Search for the cell housing the specified text and yield its (x, y) center coordinate. 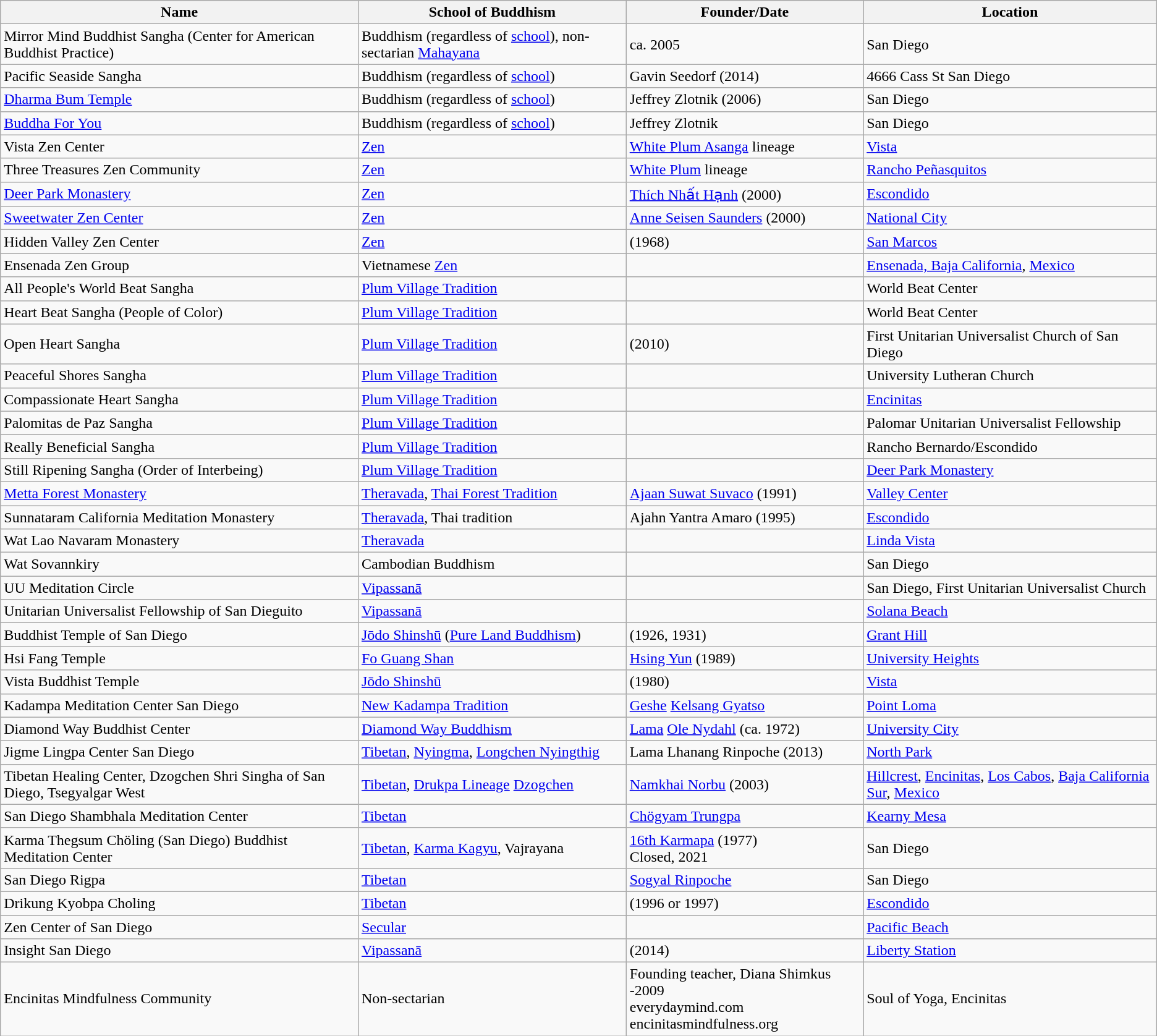
School of Buddhism (492, 12)
(1926, 1931) (744, 635)
(2010) (744, 344)
ca. 2005 (744, 45)
Buddhism (regardless of school), non-sectarian Mahayana (492, 45)
Sweetwater Zen Center (179, 218)
Ajaan Suwat Suvaco (1991) (744, 493)
Still Ripening Sangha (Order of Interbeing) (179, 470)
Kearny Mesa (1010, 816)
Sunnataram California Meditation Monastery (179, 517)
Zen Center of San Diego (179, 927)
Unitarian Universalist Fellowship of San Dieguito (179, 611)
Lama Ole Nydahl (ca. 1972) (744, 729)
(2014) (744, 951)
Fo Guang Shan (492, 658)
Namkhai Norbu (2003) (744, 784)
Encinitas Mindfulness Community (179, 999)
Peaceful Shores Sangha (179, 376)
Metta Forest Monastery (179, 493)
University Heights (1010, 658)
Tibetan Healing Center, Dzogchen Shri Singha of San Diego, Tsegyalgar West (179, 784)
Solana Beach (1010, 611)
Theravada, Thai Forest Tradition (492, 493)
Lama Lhanang Rinpoche (2013) (744, 752)
All People's World Beat Sangha (179, 289)
Name (179, 12)
Kadampa Meditation Center San Diego (179, 705)
Soul of Yoga, Encinitas (1010, 999)
Mirror Mind Buddhist Sangha (Center for American Buddhist Practice) (179, 45)
Hsi Fang Temple (179, 658)
UU Meditation Circle (179, 588)
(1968) (744, 242)
Drikung Kyobpa Choling (179, 903)
Vista Buddhist Temple (179, 682)
San Diego Rigpa (179, 880)
(1996 or 1997) (744, 903)
Non-sectarian (492, 999)
Wat Lao Navaram Monastery (179, 541)
National City (1010, 218)
Tibetan, Karma Kagyu, Vajrayana (492, 848)
Vietnamese Zen (492, 265)
Compassionate Heart Sangha (179, 399)
Karma Thegsum Chöling (San Diego) Buddhist Meditation Center (179, 848)
Anne Seisen Saunders (2000) (744, 218)
Ensenada, Baja California, Mexico (1010, 265)
San Diego, First Unitarian Universalist Church (1010, 588)
Gavin Seedorf (2014) (744, 76)
Tibetan, Drukpa Lineage Dzogchen (492, 784)
Buddhist Temple of San Diego (179, 635)
Encinitas (1010, 399)
Ajahn Yantra Amaro (1995) (744, 517)
Three Treasures Zen Community (179, 170)
Wat Sovannkiry (179, 564)
Diamond Way Buddhism (492, 729)
Jeffrey Zlotnik (744, 123)
Insight San Diego (179, 951)
Location (1010, 12)
Ensenada Zen Group (179, 265)
Geshe Kelsang Gyatso (744, 705)
Cambodian Buddhism (492, 564)
Thích Nhất Hạnh (2000) (744, 194)
Valley Center (1010, 493)
Heart Beat Sangha (People of Color) (179, 312)
Pacific Seaside Sangha (179, 76)
San Marcos (1010, 242)
Point Loma (1010, 705)
Palomitas de Paz Sangha (179, 423)
New Kadampa Tradition (492, 705)
Theravada (492, 541)
Vista Zen Center (179, 146)
North Park (1010, 752)
4666 Cass St San Diego (1010, 76)
Buddha For You (179, 123)
White Plum Asanga lineage (744, 146)
Tibetan, Nyingma, Longchen Nyingthig (492, 752)
Pacific Beach (1010, 927)
Liberty Station (1010, 951)
Founding teacher, Diana Shimkus -2009everydaymind.com encinitasmindfulness.org (744, 999)
First Unitarian Universalist Church of San Diego (1010, 344)
Linda Vista (1010, 541)
Diamond Way Buddhist Center (179, 729)
Secular (492, 927)
Sogyal Rinpoche (744, 880)
Grant Hill (1010, 635)
White Plum lineage (744, 170)
Rancho Peñasquitos (1010, 170)
Open Heart Sangha (179, 344)
Jōdo Shinshū (492, 682)
16th Karmapa (1977)Closed, 2021 (744, 848)
Hillcrest, Encinitas, Los Cabos, Baja California Sur, Mexico (1010, 784)
Really Beneficial Sangha (179, 446)
Chögyam Trungpa (744, 816)
Jōdo Shinshū (Pure Land Buddhism) (492, 635)
Hsing Yun (1989) (744, 658)
University City (1010, 729)
Rancho Bernardo/Escondido (1010, 446)
Jeffrey Zlotnik (2006) (744, 100)
Hidden Valley Zen Center (179, 242)
Theravada, Thai tradition (492, 517)
Jigme Lingpa Center San Diego (179, 752)
University Lutheran Church (1010, 376)
San Diego Shambhala Meditation Center (179, 816)
Founder/Date (744, 12)
Dharma Bum Temple (179, 100)
Palomar Unitarian Universalist Fellowship (1010, 423)
(1980) (744, 682)
